Locate the cell with the specified text and output its (X, Y) center coordinate. 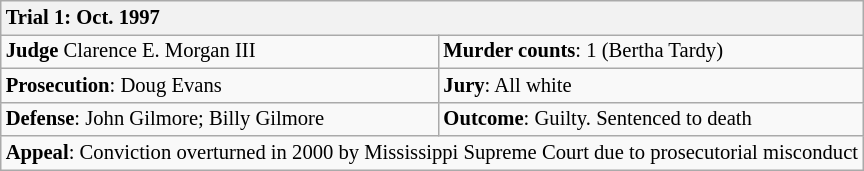
Prosecution: Doug Evans (220, 85)
Trial 1: Oct. 1997 (432, 17)
Defense: John Gilmore; Billy Gilmore (220, 119)
Appeal: Conviction overturned in 2000 by Mississippi Supreme Court due to prosecutorial misconduct (432, 153)
Jury: All white (650, 85)
Murder counts: 1 (Bertha Tardy) (650, 51)
Outcome: Guilty. Sentenced to death (650, 119)
Judge Clarence E. Morgan III (220, 51)
